Output the [x, y] coordinate of the center of the cell containing the given text.  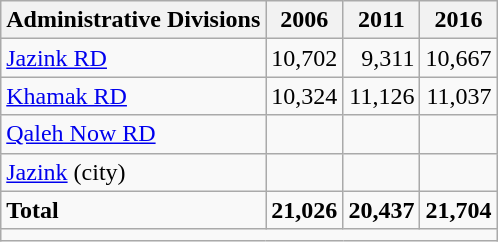
2011 [382, 20]
Administrative Divisions [134, 20]
21,026 [304, 210]
Qaleh Now RD [134, 134]
2006 [304, 20]
11,126 [382, 96]
11,037 [458, 96]
Jazink (city) [134, 172]
Khamak RD [134, 96]
10,702 [304, 58]
2016 [458, 20]
20,437 [382, 210]
Total [134, 210]
Jazink RD [134, 58]
10,324 [304, 96]
10,667 [458, 58]
9,311 [382, 58]
21,704 [458, 210]
